Locate the cell with the specified text and output its [x, y] center coordinate. 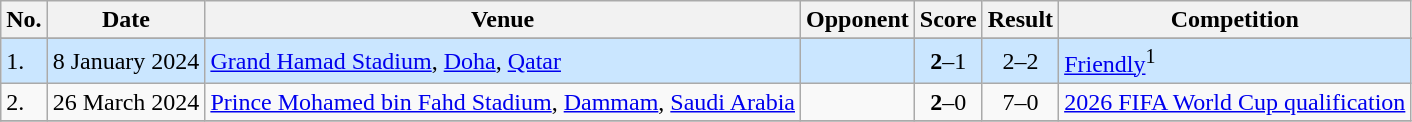
No. [24, 20]
Date [126, 20]
Opponent [858, 20]
8 January 2024 [126, 62]
2026 FIFA World Cup qualification [1235, 102]
26 March 2024 [126, 102]
Result [1020, 20]
2–2 [1020, 62]
Competition [1235, 20]
2. [24, 102]
2–0 [948, 102]
Grand Hamad Stadium, Doha, Qatar [503, 62]
7–0 [1020, 102]
Score [948, 20]
Venue [503, 20]
Prince Mohamed bin Fahd Stadium, Dammam, Saudi Arabia [503, 102]
1. [24, 62]
Friendly1 [1235, 62]
2–1 [948, 62]
